Scan for the cell matching the given text and deliver its (x, y) coordinate at center. 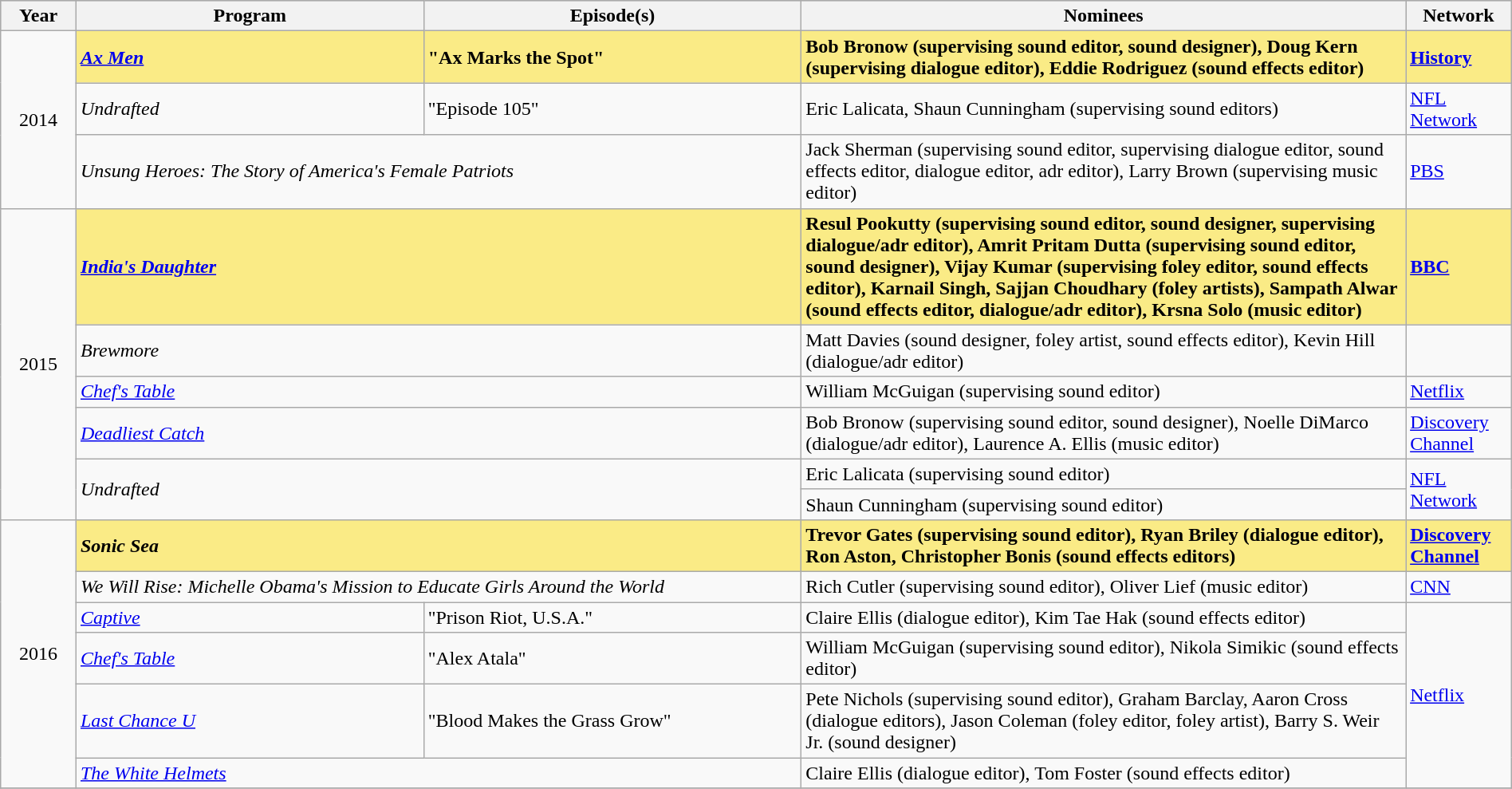
Eric Lalicata (supervising sound editor) (1104, 474)
BBC (1459, 266)
William McGuigan (supervising sound editor) (1104, 392)
William McGuigan (supervising sound editor), Nikola Simikic (sound effects editor) (1104, 659)
CNN (1459, 586)
Unsung Heroes: The Story of America's Female Patriots (439, 172)
Trevor Gates (supervising sound editor), Ryan Briley (dialogue editor), Ron Aston, Christopher Bonis (sound effects editors) (1104, 546)
PBS (1459, 172)
Sonic Sea (439, 546)
We Will Rise: Michelle Obama's Mission to Educate Girls Around the World (439, 586)
Brewmore (439, 351)
Network (1459, 16)
Matt Davies (sound designer, foley artist, sound effects editor), Kevin Hill (dialogue/adr editor) (1104, 351)
Rich Cutler (supervising sound editor), Oliver Lief (music editor) (1104, 586)
Last Chance U (250, 721)
Shaun Cunningham (supervising sound editor) (1104, 504)
Bob Bronow (supervising sound editor, sound designer), Doug Kern (supervising dialogue editor), Eddie Rodriguez (sound effects editor) (1104, 57)
Deadliest Catch (439, 432)
Bob Bronow (supervising sound editor, sound designer), Noelle DiMarco (dialogue/adr editor), Laurence A. Ellis (music editor) (1104, 432)
The White Helmets (439, 773)
History (1459, 57)
"Episode 105" (612, 108)
Nominees (1104, 16)
Claire Ellis (dialogue editor), Tom Foster (sound effects editor) (1104, 773)
Eric Lalicata, Shaun Cunningham (supervising sound editors) (1104, 108)
"Prison Riot, U.S.A." (612, 617)
Episode(s) (612, 16)
"Alex Atala" (612, 659)
India's Daughter (439, 266)
Claire Ellis (dialogue editor), Kim Tae Hak (sound effects editor) (1104, 617)
2014 (38, 120)
2015 (38, 364)
"Blood Makes the Grass Grow" (612, 721)
Program (250, 16)
Captive (250, 617)
Year (38, 16)
Ax Men (250, 57)
"Ax Marks the Spot" (612, 57)
2016 (38, 653)
